Detect which cell encompasses the target text, then output its [x, y] center coordinate. 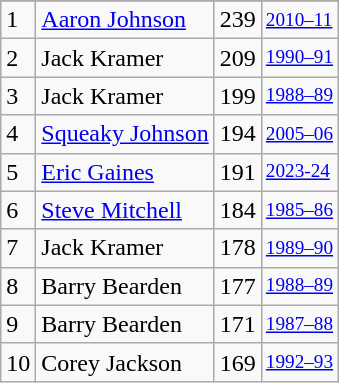
9 [18, 324]
1987–88 [299, 324]
2 [18, 58]
6 [18, 210]
1989–90 [299, 248]
1990–91 [299, 58]
239 [238, 20]
2005–06 [299, 134]
Eric Gaines [125, 172]
Aaron Johnson [125, 20]
10 [18, 362]
199 [238, 96]
1985–86 [299, 210]
1 [18, 20]
209 [238, 58]
191 [238, 172]
Corey Jackson [125, 362]
4 [18, 134]
8 [18, 286]
1992–93 [299, 362]
171 [238, 324]
Squeaky Johnson [125, 134]
178 [238, 248]
177 [238, 286]
5 [18, 172]
7 [18, 248]
194 [238, 134]
2023-24 [299, 172]
2010–11 [299, 20]
169 [238, 362]
184 [238, 210]
3 [18, 96]
Steve Mitchell [125, 210]
